Provide the (x, y) coordinate of the cell's center where the given text is located.  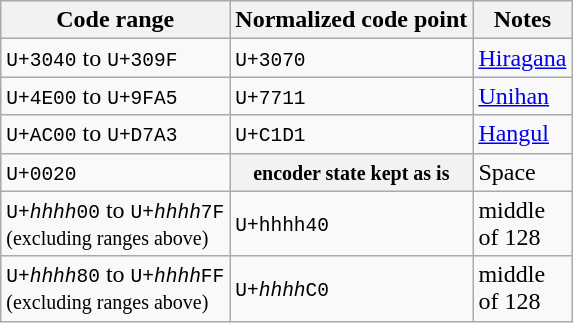
Hangul (522, 134)
U+3070 (352, 58)
U+0020 (116, 172)
U+hhhh80 to U+hhhhFF(excluding ranges above) (116, 288)
U+C1D1 (352, 134)
Normalized code point (352, 20)
U+7711 (352, 96)
Hiragana (522, 58)
U+3040 to U+309F (116, 58)
Code range (116, 20)
encoder state kept as is (352, 172)
U+hhhhC0 (352, 288)
Unihan (522, 96)
U+hhhh40 (352, 224)
U+AC00 to U+D7A3 (116, 134)
Notes (522, 20)
U+4E00 to U+9FA5 (116, 96)
U+hhhh00 to U+hhhh7F(excluding ranges above) (116, 224)
Space (522, 172)
